Identify which cell holds the provided text, then report its [x, y] central coordinate. 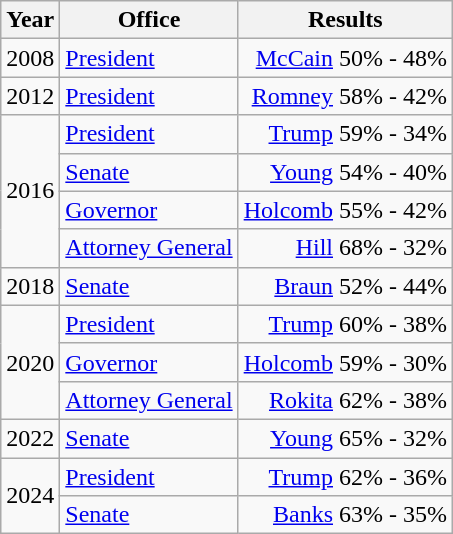
Romney 58% - 42% [345, 96]
Year [30, 20]
Banks 63% - 35% [345, 515]
2020 [30, 362]
2012 [30, 96]
Braun 52% - 44% [345, 286]
2024 [30, 496]
Trump 60% - 38% [345, 324]
2008 [30, 58]
Young 54% - 40% [345, 172]
Trump 62% - 36% [345, 477]
2016 [30, 191]
Holcomb 55% - 42% [345, 210]
Trump 59% - 34% [345, 134]
2018 [30, 286]
McCain 50% - 48% [345, 58]
Results [345, 20]
Young 65% - 32% [345, 438]
2022 [30, 438]
Hill 68% - 32% [345, 248]
Office [149, 20]
Rokita 62% - 38% [345, 400]
Holcomb 59% - 30% [345, 362]
